Detect which cell encompasses the target text, then output its (x, y) center coordinate. 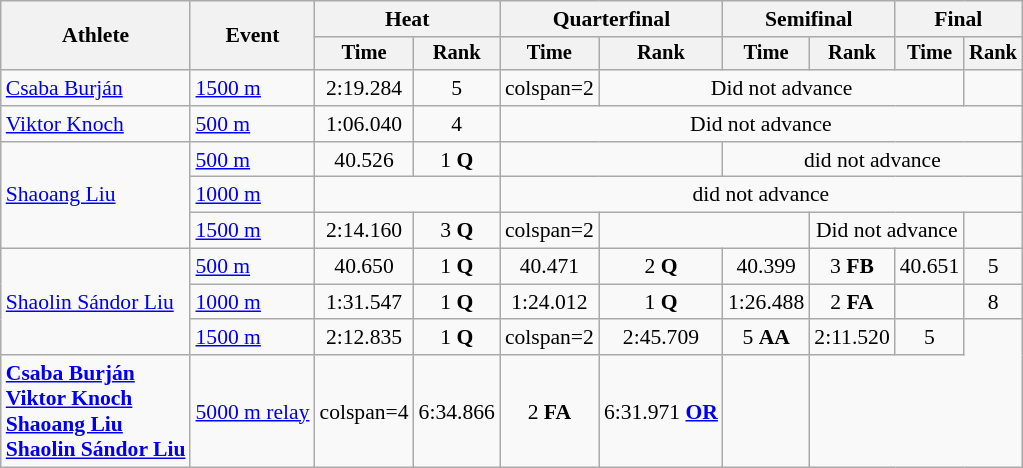
Semifinal (809, 19)
2:12.835 (364, 338)
40.651 (930, 267)
6:31.971 OR (661, 411)
40.650 (364, 267)
40.526 (364, 160)
Event (252, 36)
Csaba Burján (96, 88)
3 Q (457, 231)
1:06.040 (364, 124)
2 Q (661, 267)
Viktor Knoch (96, 124)
5000 m relay (252, 411)
Athlete (96, 36)
3 FB (852, 267)
40.399 (766, 267)
Heat (408, 19)
1:26.488 (766, 302)
4 (457, 124)
2:45.709 (661, 338)
Shaolin Sándor Liu (96, 302)
colspan=4 (364, 411)
Shaoang Liu (96, 196)
2:19.284 (364, 88)
Quarterfinal (612, 19)
1:24.012 (550, 302)
40.471 (550, 267)
2:11.520 (852, 338)
Csaba BurjánViktor KnochShaoang LiuShaolin Sándor Liu (96, 411)
6:34.866 (457, 411)
8 (993, 302)
2:14.160 (364, 231)
5 AA (766, 338)
Final (958, 19)
1:31.547 (364, 302)
